Detect which cell encompasses the target text, then output its (x, y) center coordinate. 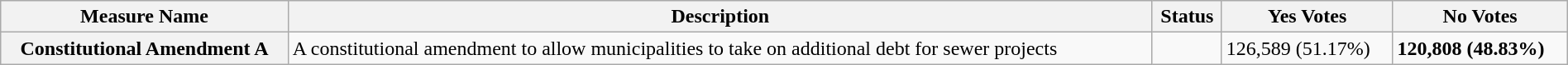
Measure Name (145, 17)
No Votes (1480, 17)
126,589 (51.17%) (1307, 48)
Yes Votes (1307, 17)
120,808 (48.83%) (1480, 48)
A constitutional amendment to allow municipalities to take on additional debt for sewer projects (719, 48)
Status (1187, 17)
Constitutional Amendment A (145, 48)
Description (719, 17)
